Capture the cell that displays the provided text and extract its (X, Y) central coordinate. 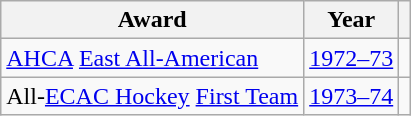
Award (152, 20)
All-ECAC Hockey First Team (152, 96)
1973–74 (352, 96)
Year (352, 20)
1972–73 (352, 58)
AHCA East All-American (152, 58)
